Provide the (X, Y) coordinate of the cell's center where the given text is located.  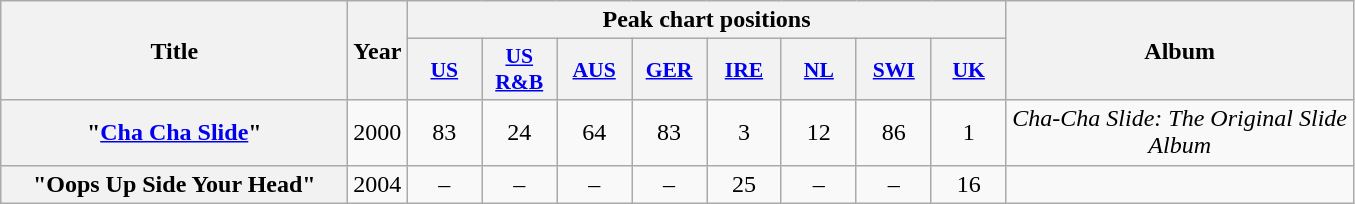
Peak chart positions (706, 20)
"Oops Up Side Your Head" (174, 184)
AUS (594, 70)
US (444, 70)
2004 (378, 184)
GER (670, 70)
86 (894, 132)
3 (744, 132)
Album (1180, 50)
16 (968, 184)
25 (744, 184)
12 (818, 132)
Year (378, 50)
"Cha Cha Slide" (174, 132)
IRE (744, 70)
SWI (894, 70)
64 (594, 132)
USR&B (520, 70)
Cha-Cha Slide: The Original Slide Album (1180, 132)
Title (174, 50)
NL (818, 70)
24 (520, 132)
2000 (378, 132)
1 (968, 132)
UK (968, 70)
